From the cell containing the given text, extract its center point as [x, y] coordinate. 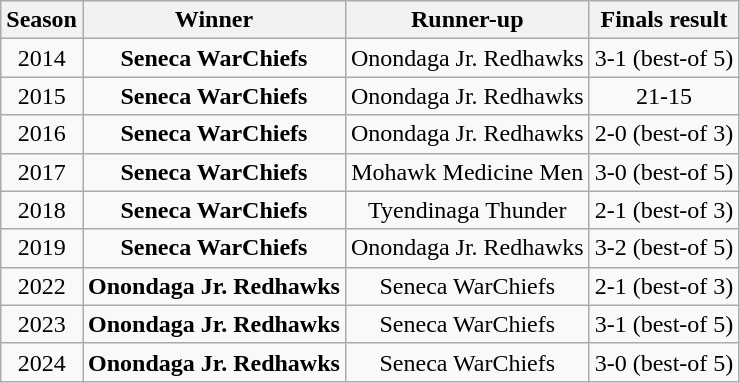
2015 [42, 96]
Season [42, 20]
2017 [42, 172]
Tyendinaga Thunder [467, 210]
Winner [214, 20]
Mohawk Medicine Men [467, 172]
21-15 [664, 96]
2-0 (best-of 3) [664, 134]
2016 [42, 134]
2014 [42, 58]
Finals result [664, 20]
2018 [42, 210]
2023 [42, 324]
3-2 (best-of 5) [664, 248]
2022 [42, 286]
2024 [42, 362]
2019 [42, 248]
Runner-up [467, 20]
